Determine the [x, y] coordinate at the center of the cell enclosing the given text.  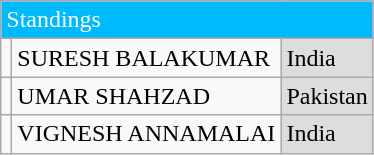
Standings [188, 20]
SURESH BALAKUMAR [146, 58]
UMAR SHAHZAD [146, 96]
VIGNESH ANNAMALAI [146, 134]
Pakistan [327, 96]
